For the text-containing cell, return its midpoint in (X, Y) coordinate format. 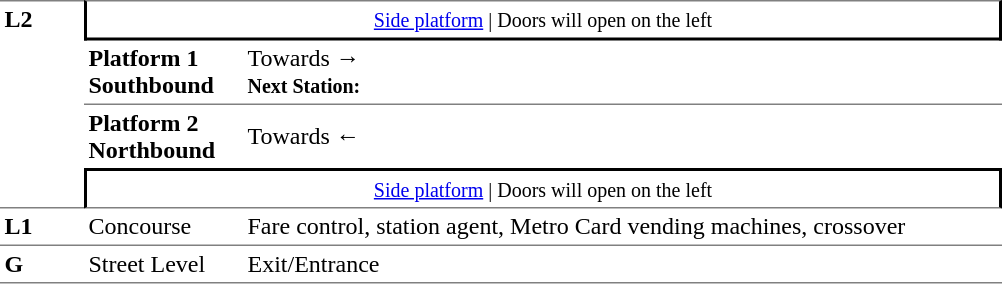
L1 (42, 226)
Platform 2Northbound (164, 136)
Platform 1Southbound (164, 72)
Towards ← (622, 136)
G (42, 264)
Fare control, station agent, Metro Card vending machines, crossover (622, 226)
Concourse (164, 226)
L2 (42, 104)
Exit/Entrance (622, 264)
Street Level (164, 264)
Towards → Next Station: (622, 72)
